Return (x, y) of the center of cell containing provided text 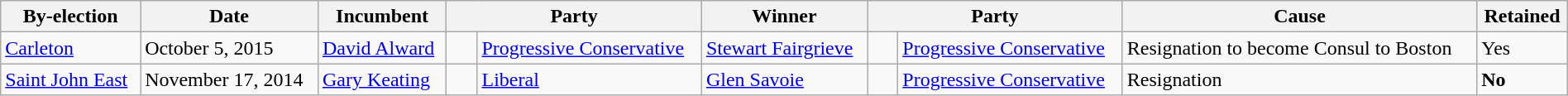
Yes (1523, 48)
By-election (71, 17)
Glen Savoie (784, 79)
Gary Keating (382, 79)
Stewart Fairgrieve (784, 48)
Saint John East (71, 79)
Carleton (71, 48)
Resignation to become Consul to Boston (1300, 48)
November 17, 2014 (230, 79)
Incumbent (382, 17)
Resignation (1300, 79)
David Alward (382, 48)
October 5, 2015 (230, 48)
No (1523, 79)
Liberal (589, 79)
Retained (1523, 17)
Date (230, 17)
Cause (1300, 17)
Winner (784, 17)
